Determine the (x, y) coordinate at the center of the cell enclosing the given text.  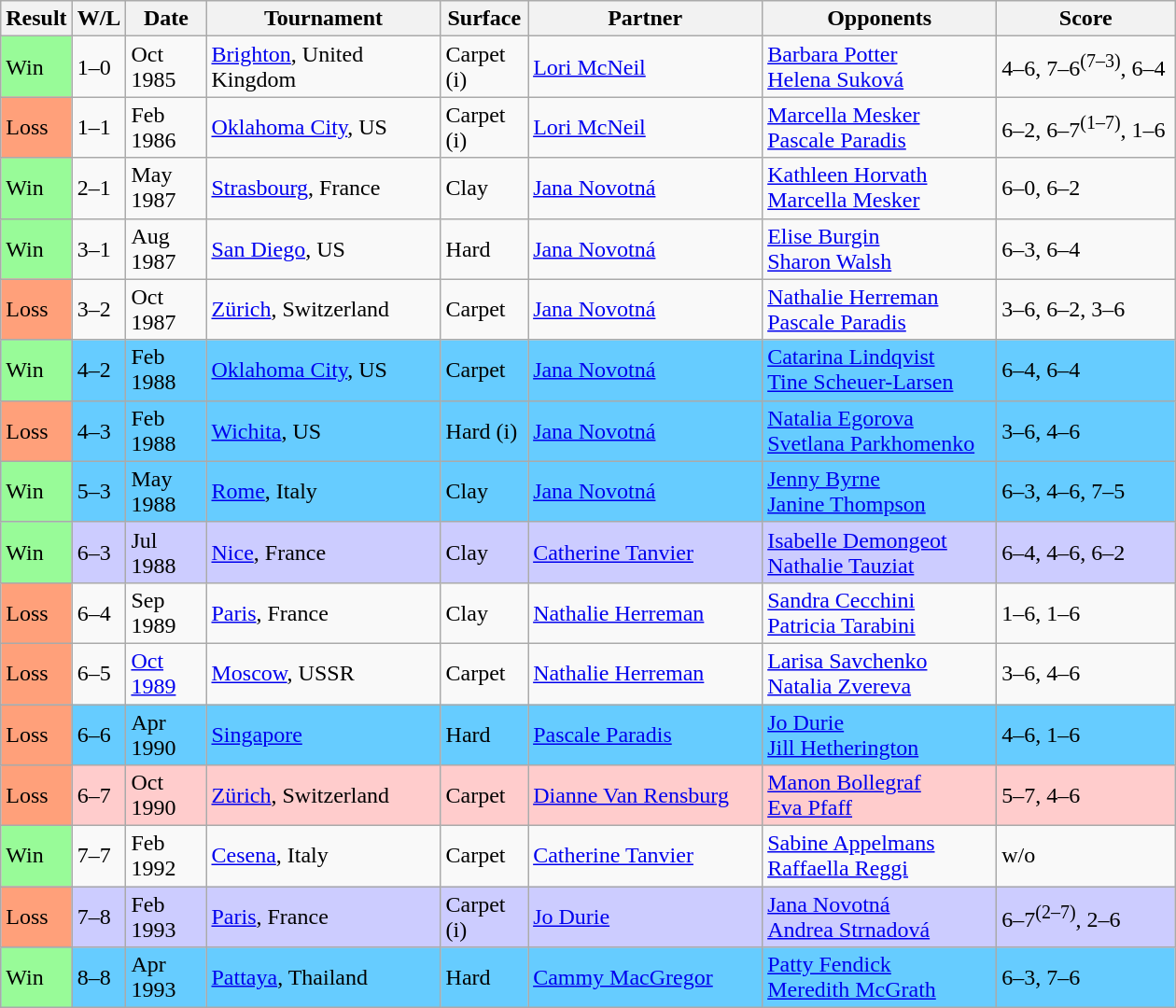
Oct 1989 (166, 674)
6–5 (99, 674)
W/L (99, 19)
Dianne Van Rensburg (646, 795)
Oct 1985 (166, 67)
5–3 (99, 491)
Hard (i) (484, 431)
4–6, 1–6 (1086, 734)
4–6, 7–6(7–3), 6–4 (1086, 67)
Apr 1990 (166, 734)
Barbara Potter Helena Suková (879, 67)
6–6 (99, 734)
Apr 1993 (166, 978)
Marcella Mesker Pascale Paradis (879, 127)
6–3 (99, 553)
7–8 (99, 917)
3–1 (99, 248)
Natalia Egorova Svetlana Parkhomenko (879, 431)
Surface (484, 19)
Cesena, Italy (323, 857)
Catarina Lindqvist Tine Scheuer-Larsen (879, 370)
Sabine Appelmans Raffaella Reggi (879, 857)
Jo Durie (646, 917)
w/o (1086, 857)
1–0 (99, 67)
San Diego, US (323, 248)
Feb 1986 (166, 127)
Jenny Byrne Janine Thompson (879, 491)
6–4, 6–4 (1086, 370)
Jana Novotná Andrea Strnadová (879, 917)
6–0, 6–2 (1086, 189)
Strasbourg, France (323, 189)
Tournament (323, 19)
Partner (646, 19)
Isabelle Demongeot Nathalie Tauziat (879, 553)
Jul 1988 (166, 553)
5–7, 4–6 (1086, 795)
1–1 (99, 127)
6–2, 6–7(1–7), 1–6 (1086, 127)
Pascale Paradis (646, 734)
6–3, 7–6 (1086, 978)
Opponents (879, 19)
Brighton, United Kingdom (323, 67)
May 1987 (166, 189)
3–6, 6–2, 3–6 (1086, 310)
3–2 (99, 310)
Manon Bollegraf Eva Pfaff (879, 795)
Wichita, US (323, 431)
Singapore (323, 734)
Patty Fendick Meredith McGrath (879, 978)
Date (166, 19)
Feb 1993 (166, 917)
6–7(2–7), 2–6 (1086, 917)
4–3 (99, 431)
Moscow, USSR (323, 674)
6–7 (99, 795)
Aug 1987 (166, 248)
Nice, France (323, 553)
Cammy MacGregor (646, 978)
Score (1086, 19)
Rome, Italy (323, 491)
Pattaya, Thailand (323, 978)
6–4, 4–6, 6–2 (1086, 553)
Oct 1987 (166, 310)
Kathleen Horvath Marcella Mesker (879, 189)
Sep 1989 (166, 612)
Result (36, 19)
Oct 1990 (166, 795)
6–3, 6–4 (1086, 248)
Sandra Cecchini Patricia Tarabini (879, 612)
1–6, 1–6 (1086, 612)
Larisa Savchenko Natalia Zvereva (879, 674)
Elise Burgin Sharon Walsh (879, 248)
4–2 (99, 370)
2–1 (99, 189)
8–8 (99, 978)
6–3, 4–6, 7–5 (1086, 491)
Nathalie Herreman Pascale Paradis (879, 310)
May 1988 (166, 491)
7–7 (99, 857)
6–4 (99, 612)
Jo Durie Jill Hetherington (879, 734)
Feb 1992 (166, 857)
